Scan for the cell matching the given text and deliver its [X, Y] coordinate at center. 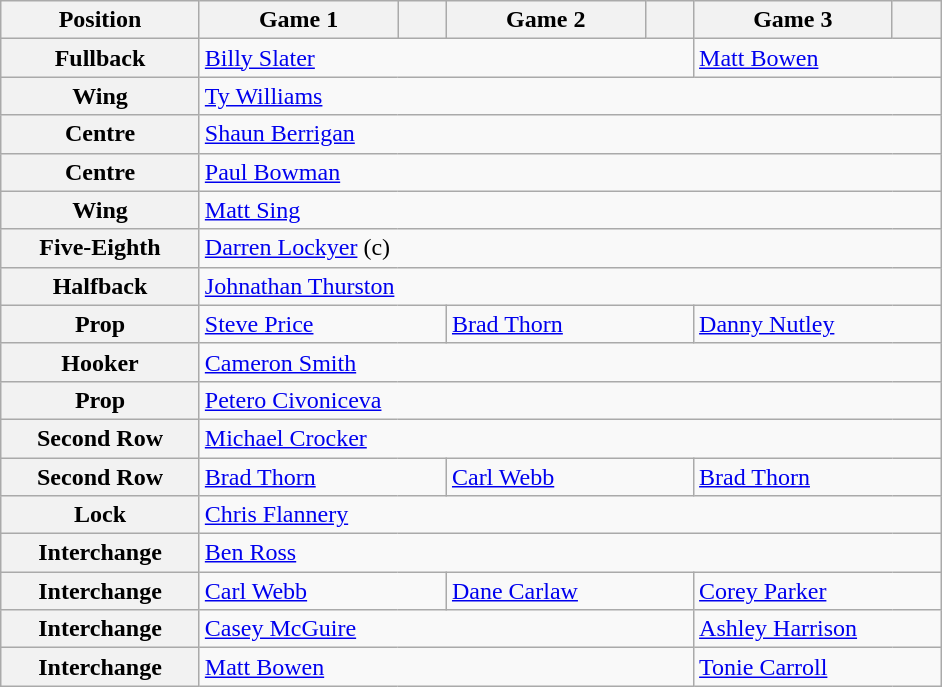
Game 3 [794, 20]
Ty Williams [570, 96]
Ashley Harrison [818, 629]
Ben Ross [570, 553]
Billy Slater [446, 58]
Danny Nutley [818, 324]
Game 2 [546, 20]
Game 1 [298, 20]
Halfback [100, 286]
Five-Eighth [100, 248]
Cameron Smith [570, 362]
Shaun Berrigan [570, 134]
Paul Bowman [570, 172]
Corey Parker [818, 591]
Chris Flannery [570, 515]
Hooker [100, 362]
Tonie Carroll [818, 667]
Matt Sing [570, 210]
Position [100, 20]
Johnathan Thurston [570, 286]
Dane Carlaw [570, 591]
Michael Crocker [570, 438]
Casey McGuire [446, 629]
Petero Civoniceva [570, 400]
Steve Price [322, 324]
Fullback [100, 58]
Lock [100, 515]
Darren Lockyer (c) [570, 248]
